Search for the cell housing the specified text and yield its [X, Y] center coordinate. 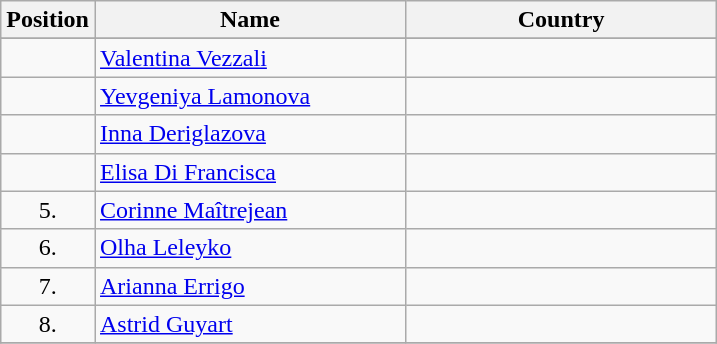
Corinne Maîtrejean [250, 210]
Country [562, 20]
8. [48, 324]
Olha Leleyko [250, 248]
5. [48, 210]
Inna Deriglazova [250, 134]
Valentina Vezzali [250, 58]
Elisa Di Francisca [250, 172]
Name [250, 20]
Position [48, 20]
Yevgeniya Lamonova [250, 96]
7. [48, 286]
Arianna Errigo [250, 286]
6. [48, 248]
Astrid Guyart [250, 324]
